Detect which cell encompasses the target text, then output its (X, Y) center coordinate. 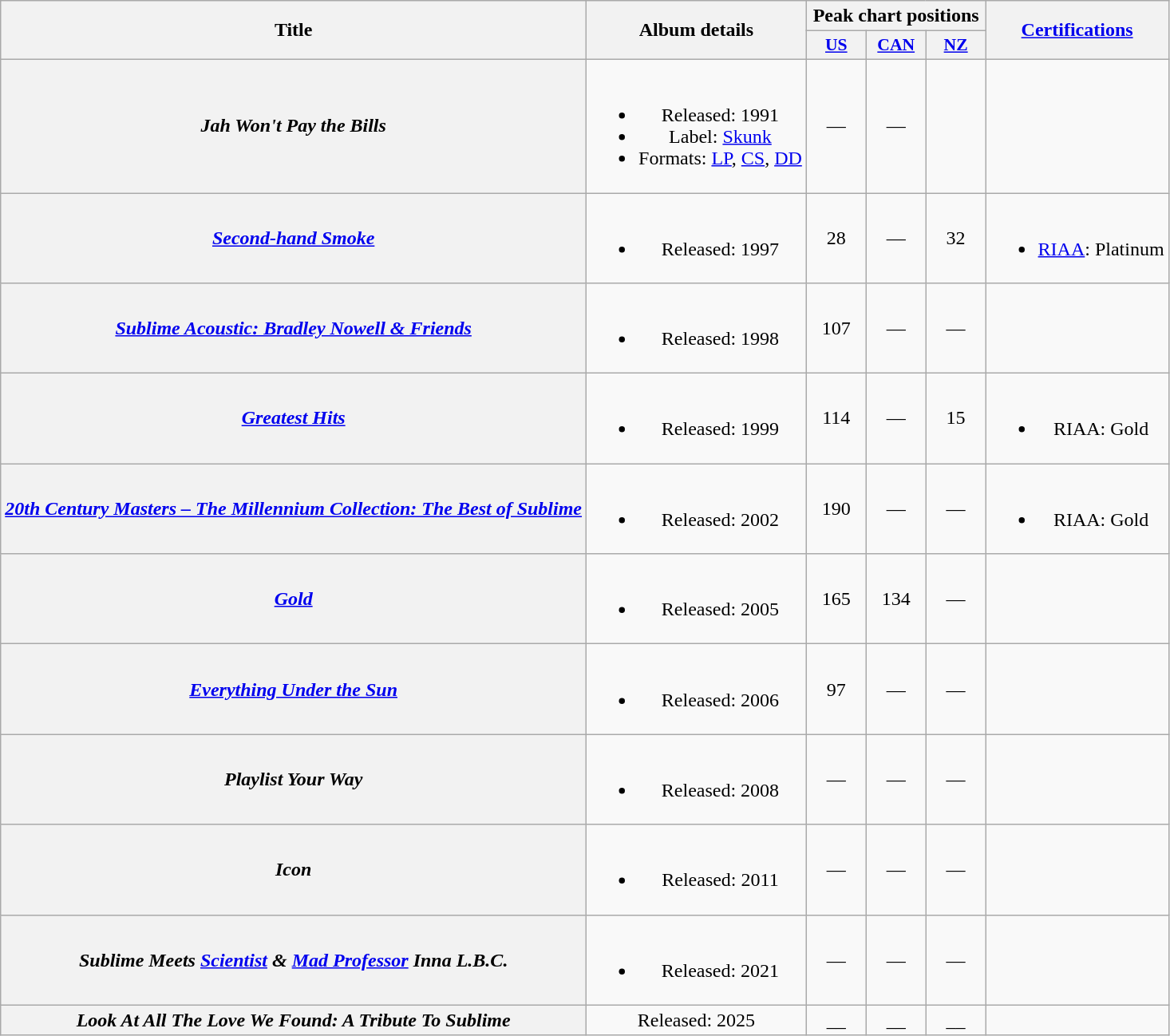
Released: 2005 (697, 599)
Playlist Your Way (294, 779)
Released: 2025 (697, 1020)
Gold (294, 599)
Certifications (1077, 30)
Released: 1991Label: SkunkFormats: LP, CS, DD (697, 126)
Peak chart positions (895, 16)
Released: 1999 (697, 418)
NZ (956, 45)
Sublime Acoustic: Bradley Nowell & Friends (294, 329)
20th Century Masters – The Millennium Collection: The Best of Sublime (294, 509)
Released: 1998 (697, 329)
RIAA: Platinum (1077, 238)
114 (836, 418)
Second-hand Smoke (294, 238)
Released: 2011 (697, 870)
Album details (697, 30)
165 (836, 599)
Released: 2006 (697, 690)
US (836, 45)
32 (956, 238)
28 (836, 238)
Jah Won't Pay the Bills (294, 126)
Released: 2021 (697, 959)
Greatest Hits (294, 418)
107 (836, 329)
190 (836, 509)
97 (836, 690)
Everything Under the Sun (294, 690)
Title (294, 30)
Released: 2008 (697, 779)
Released: 1997 (697, 238)
Sublime Meets Scientist & Mad Professor Inna L.B.C. (294, 959)
134 (895, 599)
Released: 2002 (697, 509)
CAN (895, 45)
15 (956, 418)
Look At All The Love We Found: A Tribute To Sublime (294, 1020)
Icon (294, 870)
